Capture the cell that displays the provided text and extract its (x, y) central coordinate. 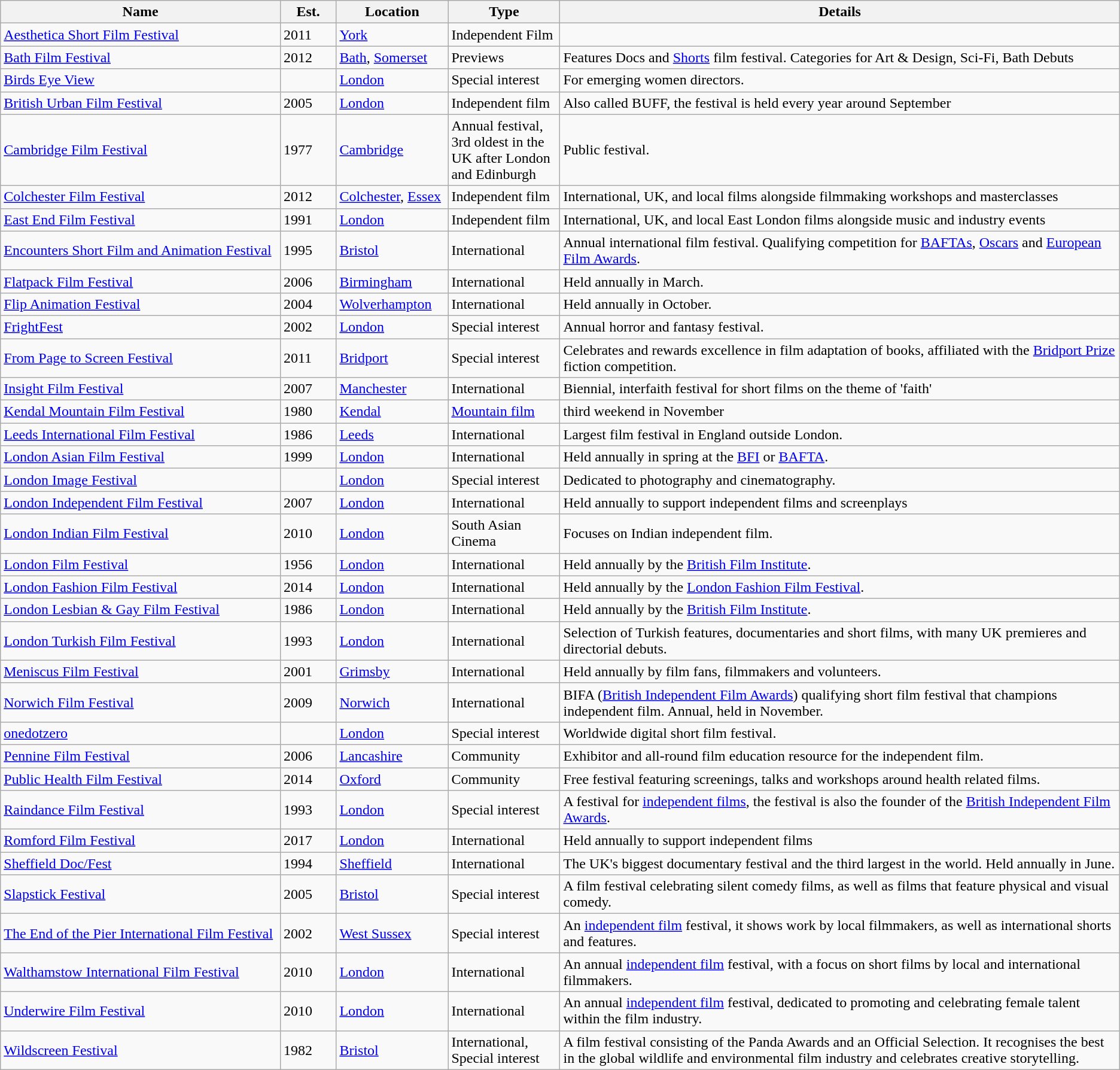
Norwich Film Festival (141, 703)
Name (141, 12)
1980 (308, 412)
2009 (308, 703)
Cambridge (392, 150)
Focuses on Indian independent film. (840, 534)
Cambridge Film Festival (141, 150)
Insight Film Festival (141, 389)
Type (504, 12)
Independent Film (504, 35)
Held annually by film fans, filmmakers and volunteers. (840, 671)
Walthamstow International Film Festival (141, 972)
A festival for independent films, the festival is also the founder of the British Independent Film Awards. (840, 810)
Bath Film Festival (141, 57)
Features Docs and Shorts film festival. Categories for Art & Design, Sci-Fi, Bath Debuts (840, 57)
Sheffield Doc/Fest (141, 864)
London Lesbian & Gay Film Festival (141, 610)
Selection of Turkish features, documentaries and short films, with many UK premieres and directorial debuts. (840, 640)
1977 (308, 150)
Kendal Mountain Film Festival (141, 412)
London Image Festival (141, 480)
West Sussex (392, 934)
An annual independent film festival, dedicated to promoting and celebrating female talent within the film industry. (840, 1011)
Public Health Film Festival (141, 779)
2004 (308, 304)
London Asian Film Festival (141, 457)
Details (840, 12)
Flip Animation Festival (141, 304)
The UK's biggest documentary festival and the third largest in the world. Held annually in June. (840, 864)
Lancashire (392, 756)
Sheffield (392, 864)
York (392, 35)
Raindance Film Festival (141, 810)
Aesthetica Short Film Festival (141, 35)
Wildscreen Festival (141, 1050)
British Urban Film Festival (141, 103)
Held annually to support independent films and screenplays (840, 503)
Public festival. (840, 150)
Slapstick Festival (141, 894)
London Independent Film Festival (141, 503)
Encounters Short Film and Animation Festival (141, 250)
BIFA (British Independent Film Awards) qualifying short film festival that champions independent film. Annual, held in November. (840, 703)
East End Film Festival (141, 220)
1956 (308, 564)
Celebrates and rewards excellence in film adaptation of books, affiliated with the Bridport Prize fiction competition. (840, 358)
1994 (308, 864)
London Fashion Film Festival (141, 587)
Annual horror and fantasy festival. (840, 327)
London Indian Film Festival (141, 534)
Held annually in spring at the BFI or BAFTA. (840, 457)
International, UK, and local East London films alongside music and industry events (840, 220)
FrightFest (141, 327)
Wolverhampton (392, 304)
Location (392, 12)
Worldwide digital short film festival. (840, 733)
The End of the Pier International Film Festival (141, 934)
Colchester Film Festival (141, 197)
2017 (308, 841)
Birds Eye View (141, 80)
Flatpack Film Festival (141, 281)
Dedicated to photography and cinematography. (840, 480)
1991 (308, 220)
Leeds International Film Festival (141, 434)
Exhibitor and all-round film education resource for the independent film. (840, 756)
International, UK, and local films alongside filmmaking workshops and masterclasses (840, 197)
Held annually by the London Fashion Film Festival. (840, 587)
An annual independent film festival, with a focus on short films by local and international filmmakers. (840, 972)
Leeds (392, 434)
Underwire Film Festival (141, 1011)
From Page to Screen Festival (141, 358)
A film festival celebrating silent comedy films, as well as films that feature physical and visual comedy. (840, 894)
1982 (308, 1050)
London Film Festival (141, 564)
Previews (504, 57)
onedotzero (141, 733)
Held annually in October. (840, 304)
Biennial, interfaith festival for short films on the theme of 'faith' (840, 389)
Manchester (392, 389)
Held annually to support independent films (840, 841)
For emerging women directors. (840, 80)
Bridport (392, 358)
Mountain film (504, 412)
Largest film festival in England outside London. (840, 434)
Free festival featuring screenings, talks and workshops around health related films. (840, 779)
Also called BUFF, the festival is held every year around September (840, 103)
Colchester, Essex (392, 197)
1999 (308, 457)
Kendal (392, 412)
Pennine Film Festival (141, 756)
Birmingham (392, 281)
International, Special interest (504, 1050)
Annual international film festival. Qualifying competition for BAFTAs, Oscars and European Film Awards. (840, 250)
Bath, Somerset (392, 57)
Norwich (392, 703)
Est. (308, 12)
third weekend in November (840, 412)
1995 (308, 250)
Grimsby (392, 671)
Romford Film Festival (141, 841)
Annual festival, 3rd oldest in the UK after London and Edinburgh (504, 150)
Held annually in March. (840, 281)
Oxford (392, 779)
London Turkish Film Festival (141, 640)
An independent film festival, it shows work by local filmmakers, as well as international shorts and features. (840, 934)
South Asian Cinema (504, 534)
Meniscus Film Festival (141, 671)
2001 (308, 671)
